Pinpoint the cell where the given text exists, returning its [X, Y] midpoint coordinate. 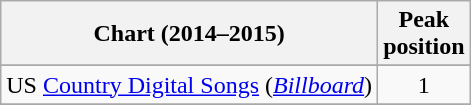
1 [424, 85]
Peakposition [424, 34]
Chart (2014–2015) [190, 34]
US Country Digital Songs (Billboard) [190, 85]
